Return the [X, Y] coordinate for the center point of the cell that contains the specified text.  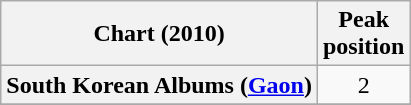
South Korean Albums (Gaon) [160, 85]
2 [363, 85]
Chart (2010) [160, 34]
Peakposition [363, 34]
